Search for the cell housing the specified text and yield its (x, y) center coordinate. 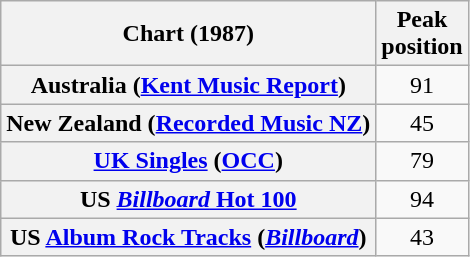
New Zealand (Recorded Music NZ) (188, 123)
Australia (Kent Music Report) (188, 85)
43 (422, 237)
Peakposition (422, 34)
94 (422, 199)
UK Singles (OCC) (188, 161)
US Billboard Hot 100 (188, 199)
79 (422, 161)
US Album Rock Tracks (Billboard) (188, 237)
91 (422, 85)
45 (422, 123)
Chart (1987) (188, 34)
